Pinpoint the cell where the given text exists, returning its (x, y) midpoint coordinate. 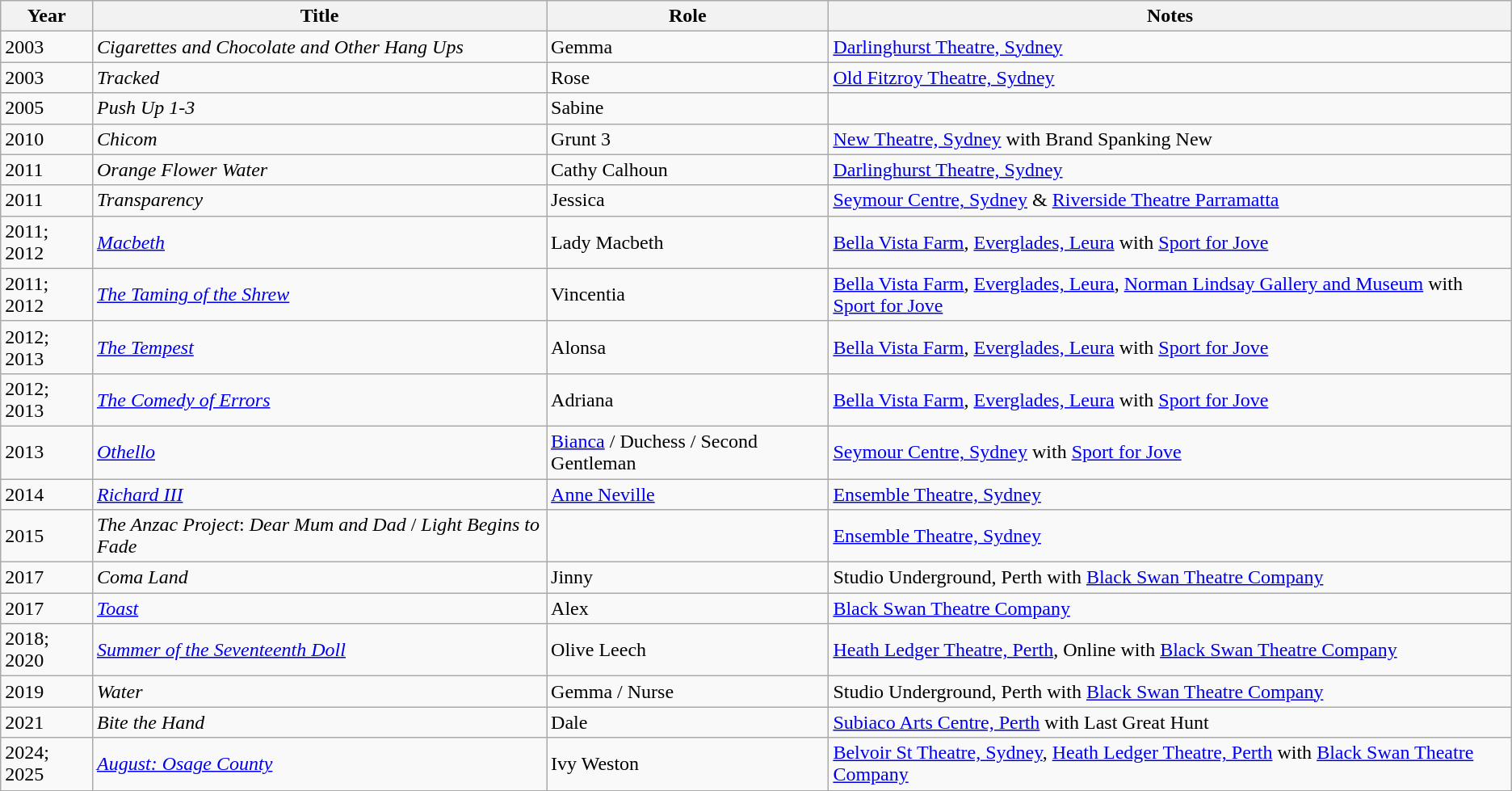
Macbeth (319, 242)
Gemma (688, 47)
Old Fitzroy Theatre, Sydney (1170, 78)
Bella Vista Farm, Everglades, Leura, Norman Lindsay Gallery and Museum with Sport for Jove (1170, 294)
2021 (47, 722)
Orange Flower Water (319, 170)
2015 (47, 536)
2013 (47, 452)
Richard III (319, 494)
Belvoir St Theatre, Sydney, Heath Ledger Theatre, Perth with Black Swan Theatre Company (1170, 764)
Heath Ledger Theatre, Perth, Online with Black Swan Theatre Company (1170, 650)
2019 (47, 692)
Othello (319, 452)
Transparency (319, 200)
Notes (1170, 16)
Dale (688, 722)
2024; 2025 (47, 764)
Adriana (688, 399)
Toast (319, 608)
The Tempest (319, 347)
Vincentia (688, 294)
Cathy Calhoun (688, 170)
2010 (47, 139)
The Taming of the Shrew (319, 294)
Ivy Weston (688, 764)
Alonsa (688, 347)
Lady Macbeth (688, 242)
Jessica (688, 200)
Grunt 3 (688, 139)
New Theatre, Sydney with Brand Spanking New (1170, 139)
Chicom (319, 139)
Seymour Centre, Sydney & Riverside Theatre Parramatta (1170, 200)
Alex (688, 608)
Rose (688, 78)
Olive Leech (688, 650)
Sabine (688, 108)
August: Osage County (319, 764)
The Anzac Project: Dear Mum and Dad / Light Begins to Fade (319, 536)
Subiaco Arts Centre, Perth with Last Great Hunt (1170, 722)
Black Swan Theatre Company (1170, 608)
Push Up 1-3 (319, 108)
Coma Land (319, 578)
Seymour Centre, Sydney with Sport for Jove (1170, 452)
Role (688, 16)
Cigarettes and Chocolate and Other Hang Ups (319, 47)
Gemma / Nurse (688, 692)
The Comedy of Errors (319, 399)
2018; 2020 (47, 650)
Year (47, 16)
2014 (47, 494)
Anne Neville (688, 494)
Jinny (688, 578)
Water (319, 692)
Tracked (319, 78)
2005 (47, 108)
Title (319, 16)
Bianca / Duchess / Second Gentleman (688, 452)
Bite the Hand (319, 722)
Summer of the Seventeenth Doll (319, 650)
